Extract the [X, Y] coordinate from the center of the cell holding the provided text.  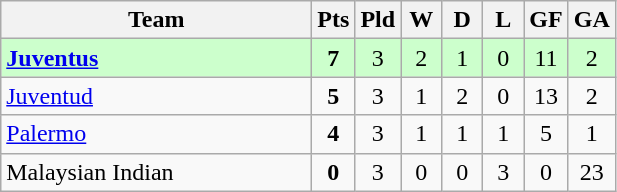
13 [546, 96]
11 [546, 58]
Palermo [156, 134]
GF [546, 20]
Malaysian Indian [156, 172]
Juventud [156, 96]
Juventus [156, 58]
Pld [378, 20]
GA [592, 20]
7 [334, 58]
Team [156, 20]
L [504, 20]
D [462, 20]
23 [592, 172]
4 [334, 134]
W [422, 20]
Pts [334, 20]
